Return the [X, Y] coordinate for the center point of the cell that contains the specified text.  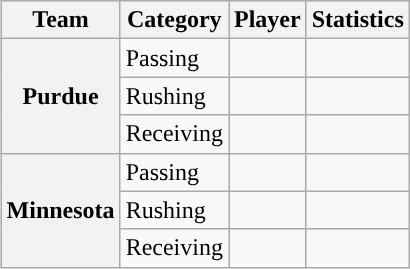
Minnesota [60, 210]
Purdue [60, 96]
Team [60, 20]
Player [267, 20]
Category [174, 20]
Statistics [358, 20]
